Identify which cell holds the provided text, then report its [X, Y] central coordinate. 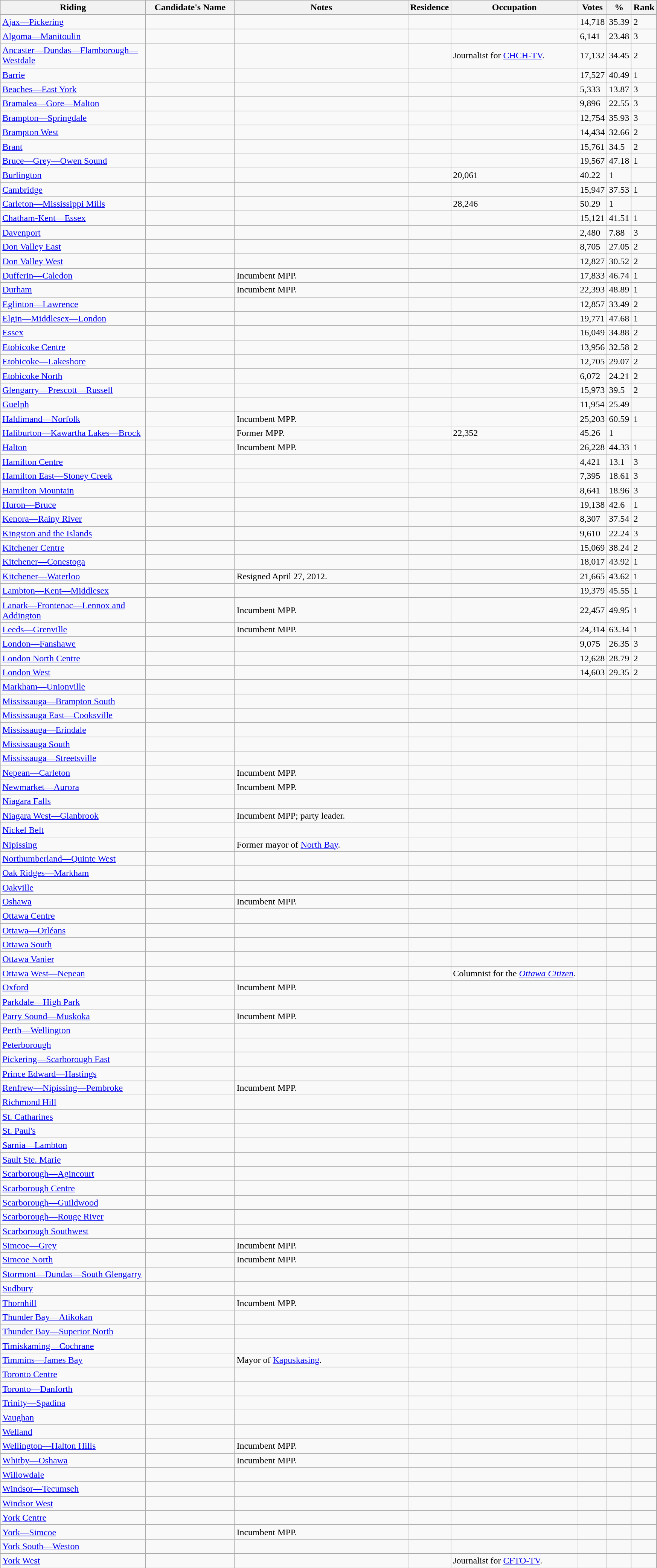
Northumberland—Quinte West [73, 859]
Ottawa—Orléans [73, 930]
Eglinton—Lawrence [73, 304]
Vaughan [73, 1417]
37.54 [619, 519]
Oakville [73, 887]
Stormont—Dundas—South Glengarry [73, 1274]
Hamilton Centre [73, 462]
Toronto Centre [73, 1375]
15,947 [593, 189]
Lambton—Kent—Middlesex [73, 591]
19,567 [593, 161]
Lanark—Frontenac—Lennox and Addington [73, 610]
London—Fanshawe [73, 644]
St. Catharines [73, 1117]
48.89 [619, 290]
York South—Weston [73, 1546]
Kingston and the Islands [73, 533]
13,956 [593, 347]
Elgin—Middlesex—London [73, 318]
Windsor—Tecumseh [73, 1489]
40.22 [593, 175]
18.96 [619, 490]
Beaches—East York [73, 89]
24.21 [619, 376]
Leeds—Grenville [73, 629]
Burlington [73, 175]
42.6 [619, 505]
17,132 [593, 56]
22.55 [619, 104]
29.35 [619, 673]
Niagara West—Glanbrook [73, 816]
Ottawa South [73, 945]
Former MPP. [322, 433]
Brampton West [73, 132]
21,665 [593, 576]
35.93 [619, 118]
Windsor West [73, 1503]
Mississauga—Streetsville [73, 758]
29.07 [619, 361]
Brampton—Springdale [73, 118]
22,393 [593, 290]
63.34 [619, 629]
15,069 [593, 548]
17,833 [593, 276]
7.88 [619, 233]
28,246 [514, 204]
Scarborough—Agincourt [73, 1174]
22,457 [593, 610]
18.61 [619, 476]
Sault Ste. Marie [73, 1160]
Thunder Bay—Atikokan [73, 1317]
Ajax—Pickering [73, 22]
Resigned April 27, 2012. [322, 576]
25.49 [619, 404]
Kitchener Centre [73, 548]
20,061 [514, 175]
13.87 [619, 89]
Carleton—Mississippi Mills [73, 204]
Incumbent MPP; party leader. [322, 816]
Mississauga East—Cooksville [73, 715]
34.5 [619, 146]
32.66 [619, 132]
40.49 [619, 75]
Nickel Belt [73, 830]
Newmarket—Aurora [73, 787]
Scarborough Southwest [73, 1231]
26.35 [619, 644]
19,379 [593, 591]
Haldimand—Norfolk [73, 419]
11,954 [593, 404]
27.05 [619, 247]
60.59 [619, 419]
14,718 [593, 22]
35.39 [619, 22]
London North Centre [73, 658]
Simcoe North [73, 1260]
Nepean—Carleton [73, 773]
Scarborough Centre [73, 1188]
34.45 [619, 56]
Sudbury [73, 1288]
% [619, 8]
Whitby—Oshawa [73, 1460]
Scarborough—Rouge River [73, 1217]
Oshawa [73, 902]
41.51 [619, 218]
9,075 [593, 644]
Journalist for CFTO-TV. [514, 1560]
Niagara Falls [73, 801]
Sarnia—Lambton [73, 1145]
2,480 [593, 233]
49.95 [619, 610]
Mississauga South [73, 744]
15,761 [593, 146]
Guelph [73, 404]
43.62 [619, 576]
Pickering—Scarborough East [73, 1059]
Toronto—Danforth [73, 1389]
Kitchener—Conestoga [73, 562]
Welland [73, 1432]
17,527 [593, 75]
Columnist for the Ottawa Citizen. [514, 973]
Etobicoke—Lakeshore [73, 361]
Thornhill [73, 1303]
Don Valley West [73, 261]
5,333 [593, 89]
Mayor of Kapuskasing. [322, 1360]
Ottawa Centre [73, 916]
St. Paul's [73, 1131]
Cambridge [73, 189]
Nipissing [73, 844]
Scarborough—Guildwood [73, 1203]
Riding [73, 8]
28.79 [619, 658]
London West [73, 673]
15,973 [593, 390]
Perth—Wellington [73, 1031]
Parry Sound—Muskoka [73, 1016]
37.53 [619, 189]
22,352 [514, 433]
Votes [593, 8]
Renfrew—Nipissing—Pembroke [73, 1088]
York—Simcoe [73, 1532]
15,121 [593, 218]
45.55 [619, 591]
9,896 [593, 104]
Hamilton East—Stoney Creek [73, 476]
16,049 [593, 333]
Timmins—James Bay [73, 1360]
50.29 [593, 204]
Journalist for CHCH-TV. [514, 56]
Candidate's Name [190, 8]
19,771 [593, 318]
Thunder Bay—Superior North [73, 1331]
9,610 [593, 533]
32.58 [619, 347]
18,017 [593, 562]
46.74 [619, 276]
Occupation [514, 8]
York West [73, 1560]
Residence [430, 8]
Ottawa Vanier [73, 959]
Chatham-Kent—Essex [73, 218]
Glengarry—Prescott—Russell [73, 390]
Prince Edward—Hastings [73, 1073]
York Centre [73, 1518]
Former mayor of North Bay. [322, 844]
Don Valley East [73, 247]
25,203 [593, 419]
Peterborough [73, 1045]
30.52 [619, 261]
Bramalea—Gore—Malton [73, 104]
Hamilton Mountain [73, 490]
14,603 [593, 673]
4,421 [593, 462]
8,705 [593, 247]
Timiskaming—Cochrane [73, 1346]
24,314 [593, 629]
Ottawa West—Nepean [73, 973]
12,754 [593, 118]
Etobicoke North [73, 376]
Mississauga—Erindale [73, 730]
14,434 [593, 132]
Ancaster—Dundas—Flamborough—Westdale [73, 56]
47.68 [619, 318]
Huron—Bruce [73, 505]
Oak Ridges—Markham [73, 873]
7,395 [593, 476]
6,072 [593, 376]
Etobicoke Centre [73, 347]
Mississauga—Brampton South [73, 701]
Parkdale—High Park [73, 1002]
12,705 [593, 361]
Davenport [73, 233]
13.1 [619, 462]
12,628 [593, 658]
45.26 [593, 433]
6,141 [593, 36]
Brant [73, 146]
19,138 [593, 505]
Essex [73, 333]
Algoma—Manitoulin [73, 36]
Halton [73, 448]
Simcoe—Grey [73, 1245]
Markham—Unionville [73, 687]
44.33 [619, 448]
26,228 [593, 448]
34.88 [619, 333]
23.48 [619, 36]
Dufferin—Caledon [73, 276]
22.24 [619, 533]
Wellington—Halton Hills [73, 1446]
12,827 [593, 261]
39.5 [619, 390]
Kitchener—Waterloo [73, 576]
Notes [322, 8]
Oxford [73, 988]
Bruce—Grey—Owen Sound [73, 161]
Richmond Hill [73, 1102]
12,857 [593, 304]
43.92 [619, 562]
47.18 [619, 161]
38.24 [619, 548]
Kenora—Rainy River [73, 519]
Durham [73, 290]
Trinity—Spadina [73, 1403]
8,307 [593, 519]
8,641 [593, 490]
33.49 [619, 304]
Willowdale [73, 1475]
Haliburton—Kawartha Lakes—Brock [73, 433]
Barrie [73, 75]
Rank [644, 8]
